Determine the (X, Y) coordinate at the center of the cell enclosing the given text.  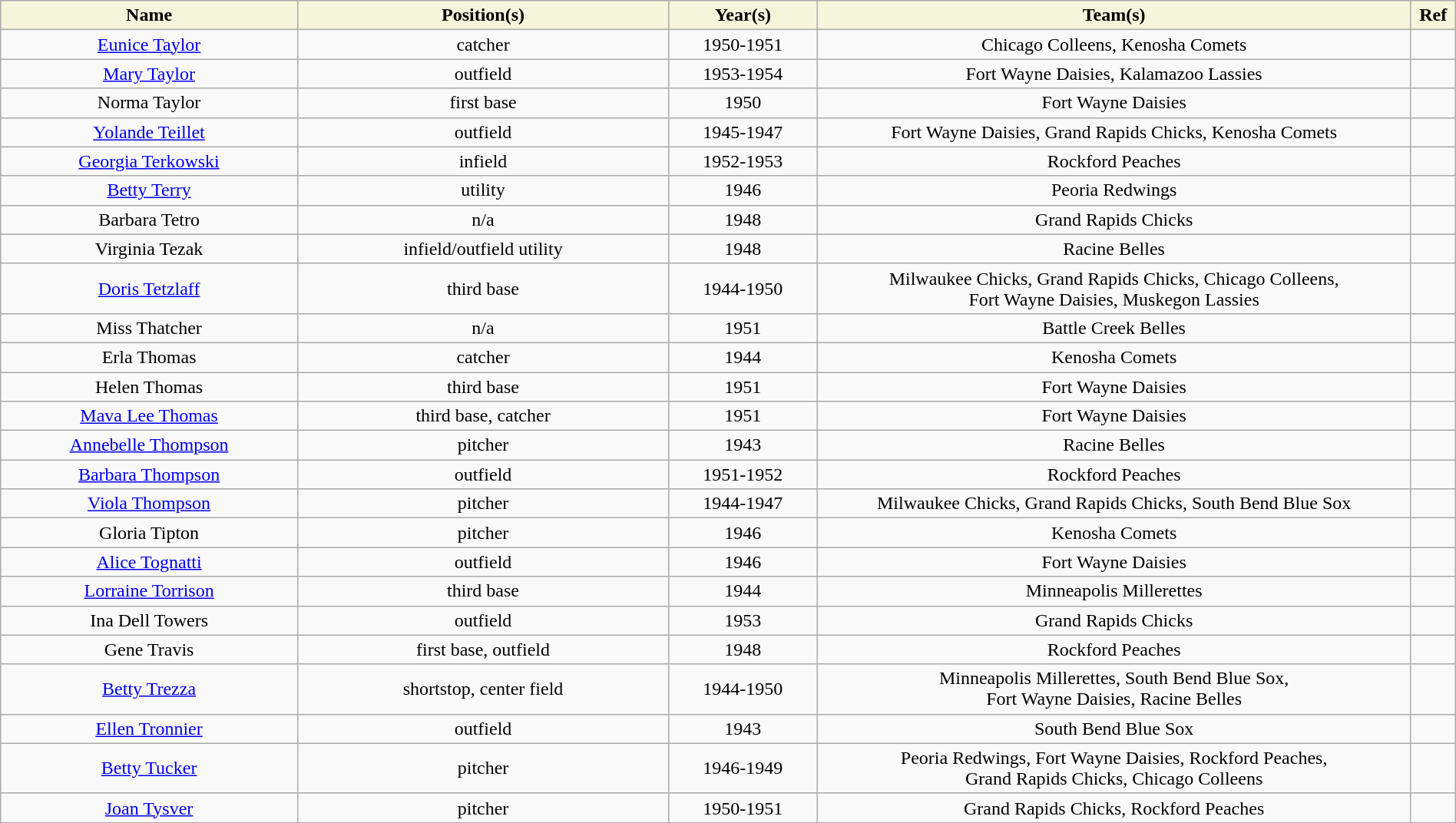
Minneapolis Millerettes (1114, 591)
Joan Tysver (149, 808)
Miss Thatcher (149, 328)
1944-1947 (743, 504)
Virginia Tezak (149, 249)
Barbara Tetro (149, 220)
first base (482, 103)
Year(s) (743, 15)
Battle Creek Belles (1114, 328)
Mava Lee Thomas (149, 416)
Peoria Redwings, Fort Wayne Daisies, Rockford Peaches,Grand Rapids Chicks, Chicago Colleens (1114, 768)
Chicago Colleens, Kenosha Comets (1114, 45)
Eunice Taylor (149, 45)
Yolande Teillet (149, 132)
infield/outfield utility (482, 249)
Gloria Tipton (149, 533)
Position(s) (482, 15)
infield (482, 161)
Barbara Thompson (149, 474)
Alice Tognatti (149, 562)
first base, outfield (482, 649)
Annebelle Thompson (149, 445)
1952-1953 (743, 161)
Peoria Redwings (1114, 190)
1946-1949 (743, 768)
Lorraine Torrison (149, 591)
Team(s) (1114, 15)
1950 (743, 103)
third base, catcher (482, 416)
Betty Trezza (149, 689)
Helen Thomas (149, 386)
shortstop, center field (482, 689)
Minneapolis Millerettes, South Bend Blue Sox,Fort Wayne Daisies, Racine Belles (1114, 689)
Erla Thomas (149, 357)
Ref (1433, 15)
Viola Thompson (149, 504)
Milwaukee Chicks, Grand Rapids Chicks, South Bend Blue Sox (1114, 504)
1945-1947 (743, 132)
Mary Taylor (149, 74)
Fort Wayne Daisies, Grand Rapids Chicks, Kenosha Comets (1114, 132)
1953 (743, 620)
Georgia Terkowski (149, 161)
Betty Terry (149, 190)
Fort Wayne Daisies, Kalamazoo Lassies (1114, 74)
Ellen Tronnier (149, 729)
1951-1952 (743, 474)
Grand Rapids Chicks, Rockford Peaches (1114, 808)
South Bend Blue Sox (1114, 729)
1953-1954 (743, 74)
utility (482, 190)
Norma Taylor (149, 103)
Ina Dell Towers (149, 620)
Milwaukee Chicks, Grand Rapids Chicks, Chicago Colleens,Fort Wayne Daisies, Muskegon Lassies (1114, 289)
Doris Tetzlaff (149, 289)
Betty Tucker (149, 768)
Gene Travis (149, 649)
Name (149, 15)
